Detect which cell encompasses the target text, then output its [X, Y] center coordinate. 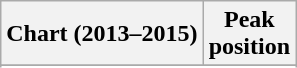
Peakposition [249, 34]
Chart (2013–2015) [102, 34]
